Determine the [x, y] coordinate at the center of the cell enclosing the given text.  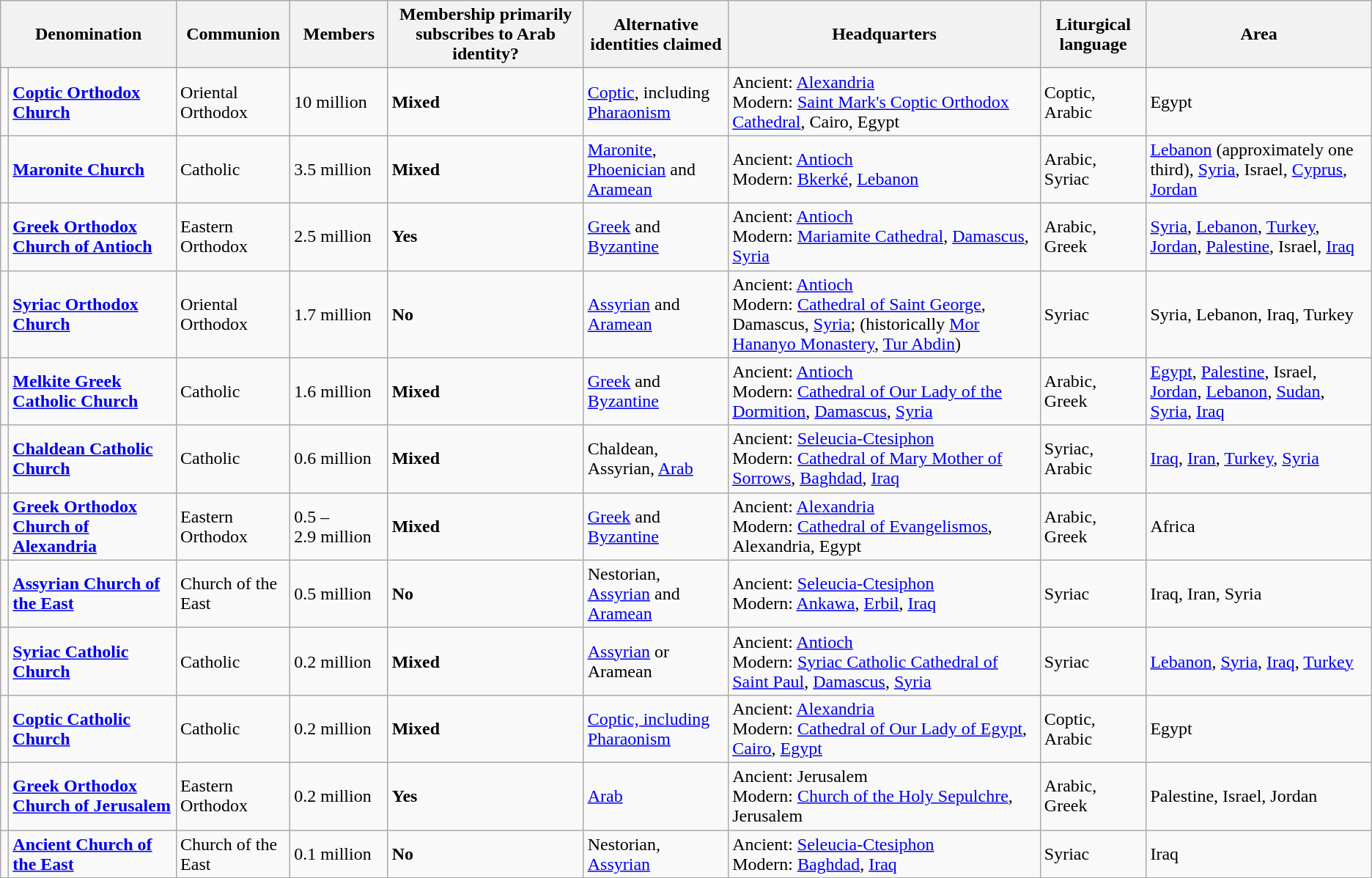
Denomination [89, 34]
Maronite, Phoenician and Aramean [656, 169]
Chaldean, Assyrian, Arab [656, 459]
Maronite Church [92, 169]
Ancient: AntiochModern: Mariamite Cathedral, Damascus, Syria [885, 237]
Liturgical language [1093, 34]
Ancient: AntiochModern: Bkerké, Lebanon [885, 169]
Ancient: AlexandriaModern: Cathedral of Evangelismos, Alexandria, Egypt [885, 526]
Membership primarily subscribes to Arab identity? [485, 34]
1.6 million [339, 391]
Syria, Lebanon, Iraq, Turkey [1259, 314]
Assyrian or Aramean [656, 661]
Nestorian, Assyrian and Aramean [656, 594]
Iraq, Iran, Turkey, Syria [1259, 459]
Area [1259, 34]
Iraq, Iran, Syria [1259, 594]
Lebanon, Syria, Iraq, Turkey [1259, 661]
Arabic, Syriac [1093, 169]
0.5 million [339, 594]
0.5 – 2.9 million [339, 526]
Iraq [1259, 853]
Syriac Catholic Church [92, 661]
Ancient: AlexandriaModern: Cathedral of Our Lady of Egypt, Cairo, Egypt [885, 728]
0.1 million [339, 853]
Chaldean Catholic Church [92, 459]
Syriac, Arabic [1093, 459]
Greek Orthodox Church of Alexandria [92, 526]
Ancient: AntiochModern: Syriac Catholic Cathedral of Saint Paul, Damascus, Syria [885, 661]
Ancient: Seleucia-CtesiphonModern: Ankawa, Erbil, Iraq [885, 594]
1.7 million [339, 314]
Coptic Orthodox Church [92, 102]
Ancient Church of the East [92, 853]
Syriac Orthodox Church [92, 314]
Africa [1259, 526]
Ancient: AntiochModern: Cathedral of Saint George, Damascus, Syria; (historically Mor Hananyo Monastery, Tur Abdin) [885, 314]
Headquarters [885, 34]
Ancient: JerusalemModern: Church of the Holy Sepulchre, Jerusalem [885, 796]
Arab [656, 796]
Coptic Catholic Church [92, 728]
Ancient: AlexandriaModern: Saint Mark's Coptic Orthodox Cathedral, Cairo, Egypt [885, 102]
Lebanon (approximately one third), Syria, Israel, Cyprus, Jordan [1259, 169]
Egypt, Palestine, Israel, Jordan, Lebanon, Sudan, Syria, Iraq [1259, 391]
Ancient: AntiochModern: Cathedral of Our Lady of the Dormition, Damascus, Syria [885, 391]
Greek Orthodox Church of Jerusalem [92, 796]
10 million [339, 102]
Melkite Greek Catholic Church [92, 391]
Nestorian, Assyrian [656, 853]
Greek Orthodox Church of Antioch [92, 237]
Assyrian and Aramean [656, 314]
Members [339, 34]
Assyrian Church of the East [92, 594]
Palestine, Israel, Jordan [1259, 796]
Alternative identities claimed [656, 34]
Syria, Lebanon, Turkey, Jordan, Palestine, Israel, Iraq [1259, 237]
Ancient: Seleucia-CtesiphonModern: Baghdad, Iraq [885, 853]
3.5 million [339, 169]
2.5 million [339, 237]
Communion [233, 34]
Ancient: Seleucia-CtesiphonModern: Cathedral of Mary Mother of Sorrows, Baghdad, Iraq [885, 459]
0.6 million [339, 459]
